Pinpoint the cell where the given text exists, returning its [X, Y] midpoint coordinate. 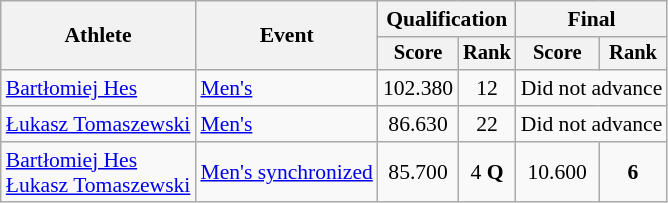
22 [487, 124]
12 [487, 88]
Final [592, 19]
Athlete [98, 36]
Event [286, 36]
86.630 [418, 124]
Qualification [447, 19]
10.600 [558, 172]
Łukasz Tomaszewski [98, 124]
Bartłomiej HesŁukasz Tomaszewski [98, 172]
102.380 [418, 88]
Men's synchronized [286, 172]
Bartłomiej Hes [98, 88]
85.700 [418, 172]
4 Q [487, 172]
6 [634, 172]
